Pinpoint the cell where the given text exists, returning its (x, y) midpoint coordinate. 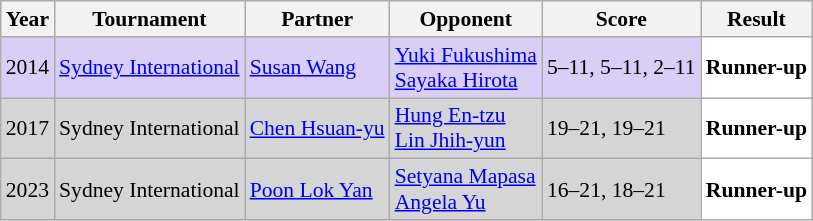
Year (28, 19)
Score (622, 19)
2023 (28, 190)
Partner (318, 19)
Setyana Mapasa Angela Yu (466, 190)
5–11, 5–11, 2–11 (622, 68)
Chen Hsuan-yu (318, 128)
2014 (28, 68)
Yuki Fukushima Sayaka Hirota (466, 68)
19–21, 19–21 (622, 128)
Tournament (150, 19)
Poon Lok Yan (318, 190)
Opponent (466, 19)
Result (756, 19)
Hung En-tzu Lin Jhih-yun (466, 128)
16–21, 18–21 (622, 190)
Susan Wang (318, 68)
2017 (28, 128)
